Return (x, y) of the center of cell containing provided text 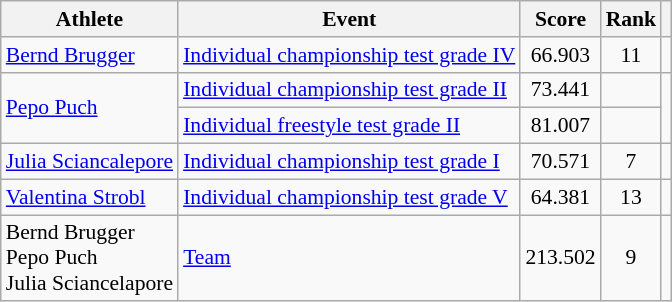
13 (632, 197)
Score (560, 19)
64.381 (560, 197)
70.571 (560, 162)
Bernd Brugger (90, 55)
Individual freestyle test grade II (349, 126)
Athlete (90, 19)
Pepo Puch (90, 108)
Individual championship test grade II (349, 90)
Valentina Strobl (90, 197)
Bernd BruggerPepo PuchJulia Sciancelapore (90, 258)
213.502 (560, 258)
Individual championship test grade I (349, 162)
Individual championship test grade V (349, 197)
Rank (632, 19)
11 (632, 55)
Event (349, 19)
Julia Sciancalepore (90, 162)
Team (349, 258)
73.441 (560, 90)
66.903 (560, 55)
7 (632, 162)
Individual championship test grade IV (349, 55)
9 (632, 258)
81.007 (560, 126)
